Output the [X, Y] coordinate of the center of the cell containing the given text.  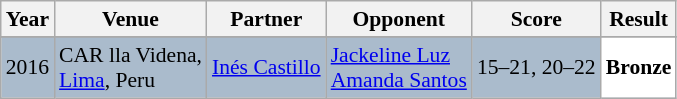
2016 [28, 68]
Venue [130, 19]
Inés Castillo [266, 68]
Score [536, 19]
Year [28, 19]
Opponent [399, 19]
15–21, 20–22 [536, 68]
Result [639, 19]
CAR lla Videna,Lima, Peru [130, 68]
Bronze [639, 68]
Partner [266, 19]
Jackeline Luz Amanda Santos [399, 68]
